Output the [X, Y] coordinate of the center of the cell containing the given text.  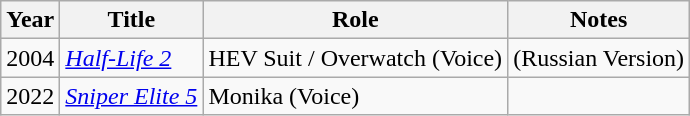
Notes [599, 20]
Title [132, 20]
Monika (Voice) [356, 96]
2004 [30, 58]
HEV Suit / Overwatch (Voice) [356, 58]
Half-Life 2 [132, 58]
Role [356, 20]
Sniper Elite 5 [132, 96]
2022 [30, 96]
Year [30, 20]
(Russian Version) [599, 58]
